Provide the (X, Y) coordinate of the cell's center where the given text is located.  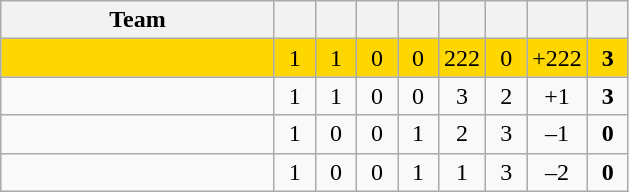
+222 (558, 58)
+1 (558, 96)
–1 (558, 134)
–2 (558, 172)
Team (138, 20)
222 (462, 58)
